From the cell containing the given text, extract its center point as [x, y] coordinate. 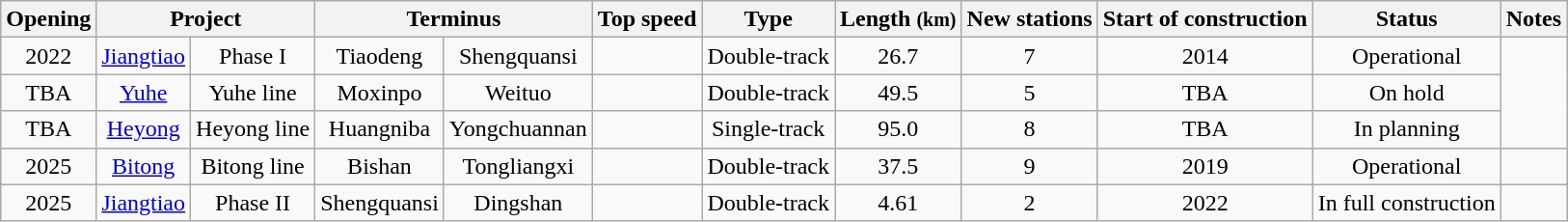
In planning [1406, 129]
26.7 [899, 56]
37.5 [899, 166]
Notes [1533, 19]
49.5 [899, 93]
Terminus [454, 19]
7 [1030, 56]
Tiaodeng [380, 56]
Status [1406, 19]
Yongchuannan [518, 129]
2014 [1205, 56]
New stations [1030, 19]
Phase II [253, 203]
2 [1030, 203]
Top speed [647, 19]
8 [1030, 129]
2019 [1205, 166]
Dingshan [518, 203]
Tongliangxi [518, 166]
Length (km) [899, 19]
Yuhe line [253, 93]
Start of construction [1205, 19]
In full construction [1406, 203]
Phase I [253, 56]
4.61 [899, 203]
Yuhe [144, 93]
Bitong [144, 166]
9 [1030, 166]
Weituo [518, 93]
95.0 [899, 129]
Moxinpo [380, 93]
5 [1030, 93]
Type [769, 19]
Single-track [769, 129]
Project [206, 19]
Bishan [380, 166]
Bitong line [253, 166]
Heyong [144, 129]
Heyong line [253, 129]
Opening [48, 19]
Huangniba [380, 129]
On hold [1406, 93]
